Capture the cell that displays the provided text and extract its (x, y) central coordinate. 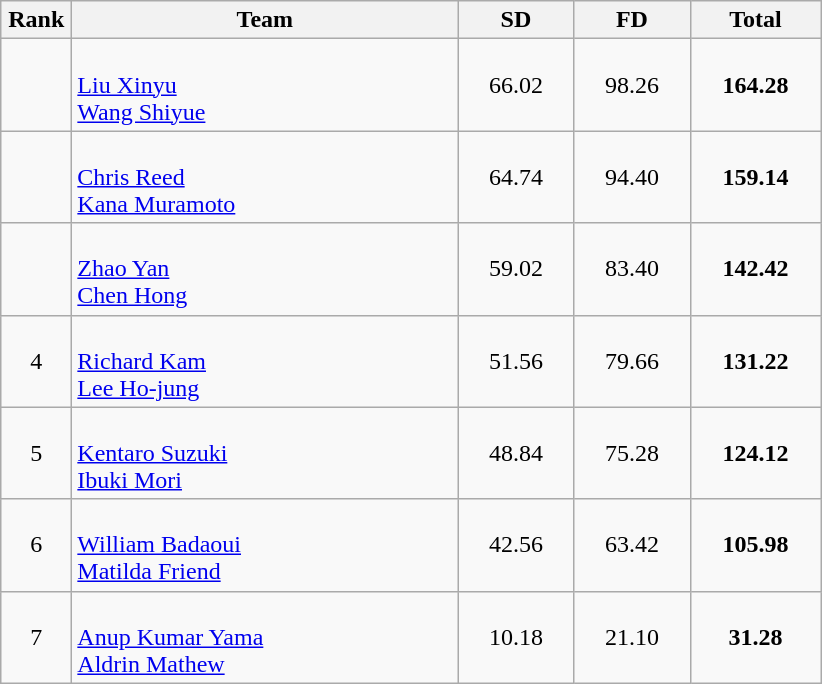
Chris ReedKana Muramoto (265, 177)
Kentaro SuzukiIbuki Mori (265, 453)
124.12 (756, 453)
75.28 (632, 453)
Team (265, 20)
Liu XinyuWang Shiyue (265, 85)
William BadaouiMatilda Friend (265, 545)
42.56 (516, 545)
21.10 (632, 637)
FD (632, 20)
105.98 (756, 545)
94.40 (632, 177)
51.56 (516, 361)
79.66 (632, 361)
98.26 (632, 85)
48.84 (516, 453)
63.42 (632, 545)
6 (36, 545)
83.40 (632, 269)
64.74 (516, 177)
Anup Kumar YamaAldrin Mathew (265, 637)
Rank (36, 20)
59.02 (516, 269)
159.14 (756, 177)
7 (36, 637)
Total (756, 20)
131.22 (756, 361)
SD (516, 20)
66.02 (516, 85)
10.18 (516, 637)
4 (36, 361)
164.28 (756, 85)
Richard KamLee Ho-jung (265, 361)
142.42 (756, 269)
31.28 (756, 637)
5 (36, 453)
Zhao YanChen Hong (265, 269)
